Pinpoint the cell where the given text exists, returning its (X, Y) midpoint coordinate. 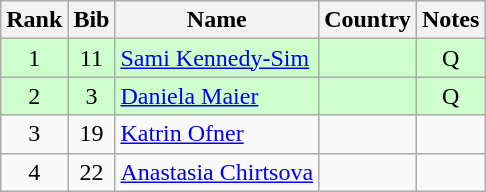
Rank (34, 20)
Anastasia Chirtsova (217, 172)
Sami Kennedy-Sim (217, 58)
Notes (450, 20)
22 (92, 172)
Name (217, 20)
Katrin Ofner (217, 134)
Country (368, 20)
Bib (92, 20)
19 (92, 134)
11 (92, 58)
Daniela Maier (217, 96)
4 (34, 172)
1 (34, 58)
2 (34, 96)
